Provide the [X, Y] coordinate of the cell's center where the given text is located.  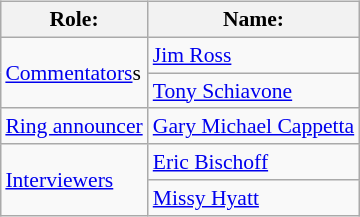
Commentatorss [74, 72]
Jim Ross [254, 55]
Ring announcer [74, 126]
Missy Hyatt [254, 198]
Interviewers [74, 180]
Name: [254, 20]
Gary Michael Cappetta [254, 126]
Eric Bischoff [254, 162]
Role: [74, 20]
Tony Schiavone [254, 91]
